Output the (x, y) coordinate of the center of the cell containing the given text.  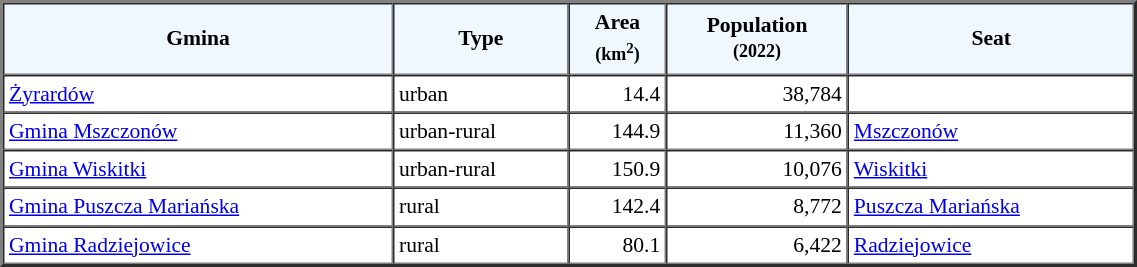
Seat (992, 38)
Area(km2) (618, 38)
38,784 (757, 93)
142.4 (618, 207)
Wiskitki (992, 169)
Gmina (198, 38)
144.9 (618, 131)
urban (481, 93)
11,360 (757, 131)
10,076 (757, 169)
Population(2022) (757, 38)
Mszczonów (992, 131)
8,772 (757, 207)
150.9 (618, 169)
14.4 (618, 93)
Gmina Wiskitki (198, 169)
Radziejowice (992, 245)
80.1 (618, 245)
Gmina Mszczonów (198, 131)
Gmina Radziejowice (198, 245)
Puszcza Mariańska (992, 207)
Type (481, 38)
Żyrardów (198, 93)
Gmina Puszcza Mariańska (198, 207)
6,422 (757, 245)
